Return [X, Y] of the center of cell containing provided text 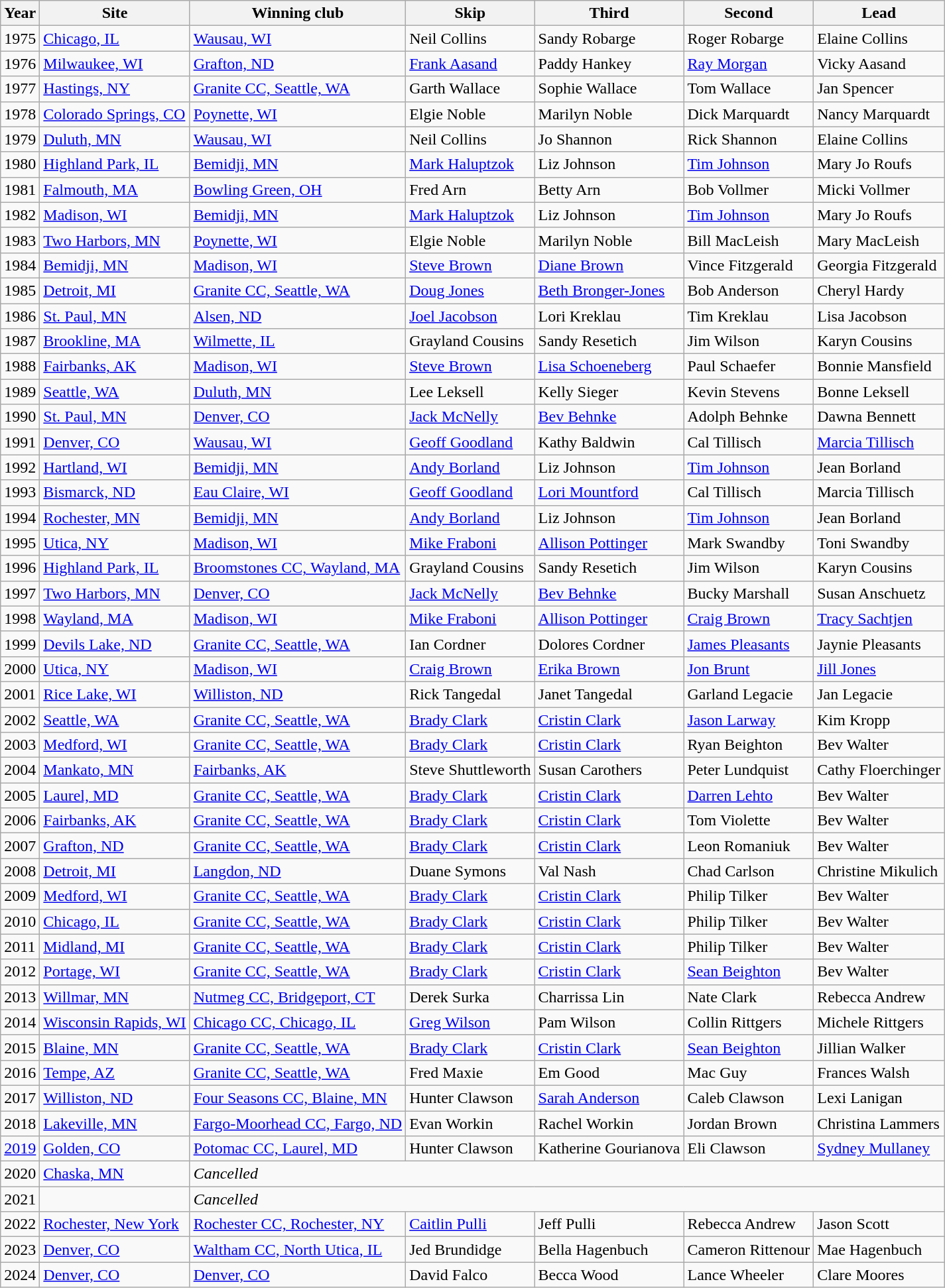
Golden, CO [115, 1149]
Rick Tangedal [470, 694]
Rick Shannon [749, 139]
Chad Carlson [749, 871]
2018 [20, 1124]
Sophie Wallace [609, 89]
2010 [20, 921]
Duane Symons [470, 871]
Rochester, MN [115, 518]
Dick Marquardt [749, 114]
2004 [20, 770]
1999 [20, 644]
Darren Lehto [749, 795]
Tempe, AZ [115, 1073]
Lead [879, 13]
1978 [20, 114]
Clare Moores [879, 1275]
2006 [20, 821]
Jeff Pulli [609, 1224]
Mac Guy [749, 1073]
Willmar, MN [115, 997]
2013 [20, 997]
Janet Tangedal [609, 694]
Caitlin Pulli [470, 1224]
Rochester CC, Rochester, NY [298, 1224]
Bucky Marshall [749, 593]
2011 [20, 947]
Frances Walsh [879, 1073]
Devils Lake, ND [115, 644]
2023 [20, 1250]
Micki Vollmer [879, 190]
Tom Violette [749, 821]
Colorado Springs, CO [115, 114]
Diane Brown [609, 265]
Eau Claire, WI [298, 493]
David Falco [470, 1275]
Fred Maxie [470, 1073]
2021 [20, 1199]
Tom Wallace [749, 89]
Winning club [298, 13]
Vicky Aasand [879, 64]
1989 [20, 392]
Rachel Workin [609, 1124]
Skip [470, 13]
Second [749, 13]
Midland, MI [115, 947]
Derek Surka [470, 997]
2000 [20, 669]
Laurel, MD [115, 795]
Ian Cordner [470, 644]
Bonne Leksell [879, 392]
Lisa Schoeneberg [609, 367]
Sandy Robarge [609, 38]
Wayland, MA [115, 618]
Peter Lundquist [749, 770]
1991 [20, 442]
Nutmeg CC, Bridgeport, CT [298, 997]
Alsen, ND [298, 316]
Evan Workin [470, 1124]
1979 [20, 139]
James Pleasants [749, 644]
Fred Arn [470, 190]
Bob Anderson [749, 290]
Lori Kreklau [609, 316]
Paddy Hankey [609, 64]
Georgia Fitzgerald [879, 265]
2024 [20, 1275]
Michele Rittgers [879, 1022]
1997 [20, 593]
Kim Kropp [879, 719]
Chaska, MN [115, 1174]
Caleb Clawson [749, 1098]
Site [115, 13]
2014 [20, 1022]
Katherine Gourianova [609, 1149]
Fargo-Moorhead CC, Fargo, ND [298, 1124]
Lance Wheeler [749, 1275]
2017 [20, 1098]
Brookline, MA [115, 341]
Nate Clark [749, 997]
Rochester, New York [115, 1224]
Jan Legacie [879, 694]
Mark Swandby [749, 543]
Rice Lake, WI [115, 694]
Jillian Walker [879, 1047]
Sarah Anderson [609, 1098]
1992 [20, 467]
1985 [20, 290]
Betty Arn [609, 190]
2008 [20, 871]
Potomac CC, Laurel, MD [298, 1149]
Jason Larway [749, 719]
2001 [20, 694]
Vince Fitzgerald [749, 265]
2007 [20, 846]
Mary MacLeish [879, 240]
2012 [20, 972]
1988 [20, 367]
Bowling Green, OH [298, 190]
1975 [20, 38]
Nancy Marquardt [879, 114]
Jo Shannon [609, 139]
2002 [20, 719]
1987 [20, 341]
Christina Lammers [879, 1124]
Ryan Beighton [749, 745]
Bella Hagenbuch [609, 1250]
Kevin Stevens [749, 392]
Lori Mountford [609, 493]
1980 [20, 164]
Em Good [609, 1073]
Mae Hagenbuch [879, 1250]
Wisconsin Rapids, WI [115, 1022]
Jason Scott [879, 1224]
1986 [20, 316]
Erika Brown [609, 669]
1982 [20, 215]
Bismarck, ND [115, 493]
1996 [20, 568]
Becca Wood [609, 1275]
Four Seasons CC, Blaine, MN [298, 1098]
Wilmette, IL [298, 341]
1983 [20, 240]
Jordan Brown [749, 1124]
Cheryl Hardy [879, 290]
Adolph Behnke [749, 417]
2020 [20, 1174]
Cathy Floerchinger [879, 770]
Lee Leksell [470, 392]
Doug Jones [470, 290]
Greg Wilson [470, 1022]
2015 [20, 1047]
Hastings, NY [115, 89]
1977 [20, 89]
Garland Legacie [749, 694]
Roger Robarge [749, 38]
Jill Jones [879, 669]
Collin Rittgers [749, 1022]
Leon Romaniuk [749, 846]
1994 [20, 518]
Bill MacLeish [749, 240]
2016 [20, 1073]
Kathy Baldwin [609, 442]
2019 [20, 1149]
Hartland, WI [115, 467]
1976 [20, 64]
1981 [20, 190]
2009 [20, 896]
Milwaukee, WI [115, 64]
Christine Mikulich [879, 871]
Blaine, MN [115, 1047]
Cameron Rittenour [749, 1250]
Val Nash [609, 871]
Garth Wallace [470, 89]
Waltham CC, North Utica, IL [298, 1250]
Kelly Sieger [609, 392]
Jaynie Pleasants [879, 644]
Jan Spencer [879, 89]
Bonnie Mansfield [879, 367]
Portage, WI [115, 972]
Susan Carothers [609, 770]
Mankato, MN [115, 770]
2005 [20, 795]
Frank Aasand [470, 64]
Bob Vollmer [749, 190]
Dawna Bennett [879, 417]
Steve Shuttleworth [470, 770]
Lisa Jacobson [879, 316]
Ray Morgan [749, 64]
1993 [20, 493]
Charrissa Lin [609, 997]
Lakeville, MN [115, 1124]
Pam Wilson [609, 1022]
Broomstones CC, Wayland, MA [298, 568]
Paul Schaefer [749, 367]
Chicago CC, Chicago, IL [298, 1022]
Toni Swandby [879, 543]
Tracy Sachtjen [879, 618]
2003 [20, 745]
Lexi Lanigan [879, 1098]
Susan Anschuetz [879, 593]
1990 [20, 417]
Sydney Mullaney [879, 1149]
Langdon, ND [298, 871]
1995 [20, 543]
1998 [20, 618]
Jon Brunt [749, 669]
Falmouth, MA [115, 190]
Beth Bronger-Jones [609, 290]
Third [609, 13]
1984 [20, 265]
Dolores Cordner [609, 644]
Eli Clawson [749, 1149]
Tim Kreklau [749, 316]
Jed Brundidge [470, 1250]
2022 [20, 1224]
Joel Jacobson [470, 316]
Year [20, 13]
